For the text-containing cell, return its midpoint in [X, Y] coordinate format. 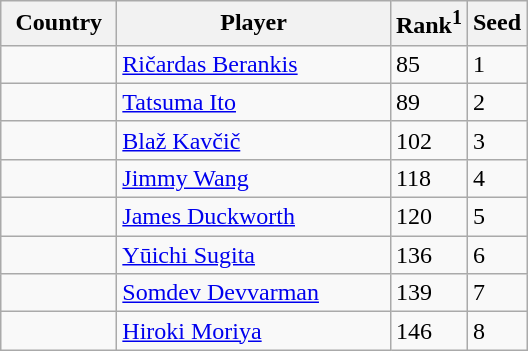
Country [59, 24]
Somdev Devvarman [254, 293]
85 [428, 64]
3 [496, 140]
139 [428, 293]
4 [496, 178]
136 [428, 255]
James Duckworth [254, 217]
Rank1 [428, 24]
Seed [496, 24]
Yūichi Sugita [254, 255]
Blaž Kavčič [254, 140]
Ričardas Berankis [254, 64]
5 [496, 217]
2 [496, 102]
Jimmy Wang [254, 178]
1 [496, 64]
Tatsuma Ito [254, 102]
7 [496, 293]
Player [254, 24]
146 [428, 331]
89 [428, 102]
118 [428, 178]
8 [496, 331]
6 [496, 255]
102 [428, 140]
Hiroki Moriya [254, 331]
120 [428, 217]
